Find where the given text appears and provide that cell's center as [X, Y] coordinate. 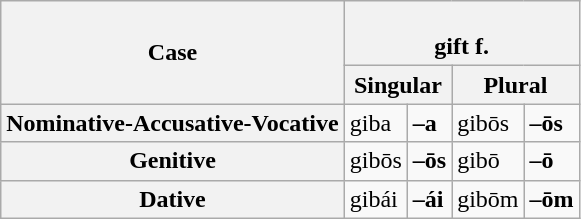
Genitive [172, 161]
Nominative-Accusative-Vocative [172, 123]
Plural [516, 85]
gibōm [488, 199]
–ō [552, 161]
gibái [376, 199]
Dative [172, 199]
gibō [488, 161]
–ōm [552, 199]
Singular [398, 85]
gift f. [462, 34]
Case [172, 52]
–a [429, 123]
–ái [429, 199]
giba [376, 123]
